Determine the (x, y) coordinate at the center of the cell enclosing the given text.  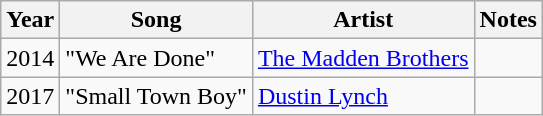
Song (156, 20)
The Madden Brothers (363, 58)
2014 (30, 58)
Artist (363, 20)
"Small Town Boy" (156, 96)
Year (30, 20)
2017 (30, 96)
"We Are Done" (156, 58)
Notes (508, 20)
Dustin Lynch (363, 96)
